For the text-containing cell, return its midpoint in [x, y] coordinate format. 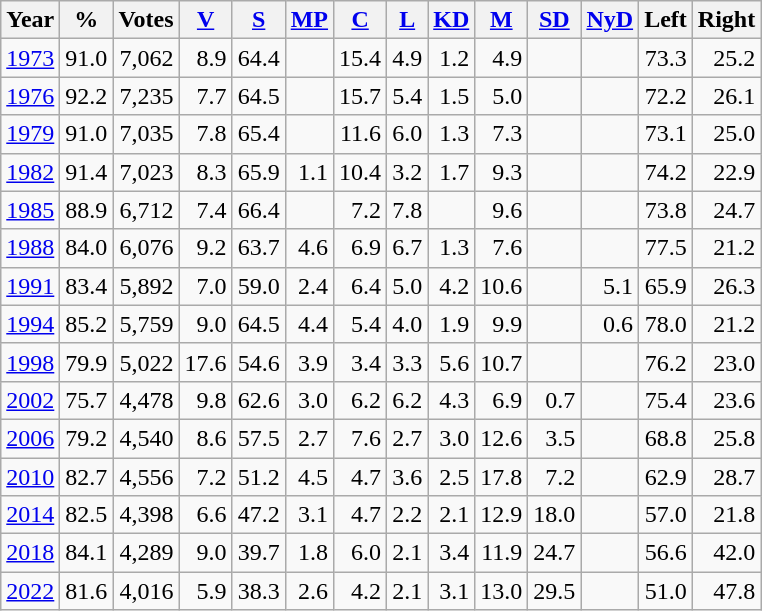
51.0 [666, 591]
25.2 [726, 58]
Votes [146, 20]
57.0 [666, 515]
3.5 [554, 438]
1976 [30, 96]
C [360, 20]
3.2 [408, 172]
7,035 [146, 134]
15.4 [360, 58]
21.8 [726, 515]
17.8 [502, 477]
5,759 [146, 324]
83.4 [86, 286]
3.3 [408, 362]
1994 [30, 324]
10.6 [502, 286]
4.0 [408, 324]
23.0 [726, 362]
1985 [30, 210]
4.3 [452, 400]
9.8 [206, 400]
1988 [30, 248]
38.3 [258, 591]
4.5 [309, 477]
73.3 [666, 58]
15.7 [360, 96]
91.4 [86, 172]
81.6 [86, 591]
7.0 [206, 286]
S [258, 20]
7,235 [146, 96]
17.6 [206, 362]
28.7 [726, 477]
79.2 [86, 438]
4,016 [146, 591]
54.6 [258, 362]
2006 [30, 438]
2.6 [309, 591]
51.2 [258, 477]
SD [554, 20]
5.9 [206, 591]
0.7 [554, 400]
2002 [30, 400]
13.0 [502, 591]
2.4 [309, 286]
4,289 [146, 553]
82.7 [86, 477]
2018 [30, 553]
59.0 [258, 286]
78.0 [666, 324]
82.5 [86, 515]
6.4 [360, 286]
25.8 [726, 438]
1.2 [452, 58]
77.5 [666, 248]
1.9 [452, 324]
1979 [30, 134]
73.1 [666, 134]
10.7 [502, 362]
85.2 [86, 324]
8.3 [206, 172]
1982 [30, 172]
2014 [30, 515]
68.8 [666, 438]
22.9 [726, 172]
63.7 [258, 248]
10.4 [360, 172]
65.4 [258, 134]
64.4 [258, 58]
75.4 [666, 400]
MP [309, 20]
7.7 [206, 96]
12.6 [502, 438]
Year [30, 20]
KD [452, 20]
9.3 [502, 172]
0.6 [610, 324]
73.8 [666, 210]
75.7 [86, 400]
84.0 [86, 248]
4,398 [146, 515]
8.9 [206, 58]
4,540 [146, 438]
M [502, 20]
72.2 [666, 96]
47.8 [726, 591]
1.7 [452, 172]
% [86, 20]
88.9 [86, 210]
1973 [30, 58]
1.5 [452, 96]
6.7 [408, 248]
23.6 [726, 400]
5,892 [146, 286]
5,022 [146, 362]
1.1 [309, 172]
7,023 [146, 172]
Right [726, 20]
39.7 [258, 553]
4.4 [309, 324]
26.3 [726, 286]
26.1 [726, 96]
4,556 [146, 477]
76.2 [666, 362]
66.4 [258, 210]
2022 [30, 591]
L [408, 20]
2.2 [408, 515]
3.9 [309, 362]
62.6 [258, 400]
62.9 [666, 477]
2010 [30, 477]
25.0 [726, 134]
3.6 [408, 477]
4.6 [309, 248]
6,076 [146, 248]
1998 [30, 362]
1.8 [309, 553]
11.6 [360, 134]
2.5 [452, 477]
5.6 [452, 362]
9.6 [502, 210]
7.4 [206, 210]
5.1 [610, 286]
9.9 [502, 324]
6,712 [146, 210]
6.6 [206, 515]
Left [666, 20]
7.3 [502, 134]
V [206, 20]
84.1 [86, 553]
9.2 [206, 248]
4,478 [146, 400]
42.0 [726, 553]
8.6 [206, 438]
47.2 [258, 515]
1991 [30, 286]
29.5 [554, 591]
12.9 [502, 515]
7,062 [146, 58]
57.5 [258, 438]
92.2 [86, 96]
18.0 [554, 515]
56.6 [666, 553]
74.2 [666, 172]
11.9 [502, 553]
79.9 [86, 362]
NyD [610, 20]
